Determine the (X, Y) coordinate at the center of the cell enclosing the given text.  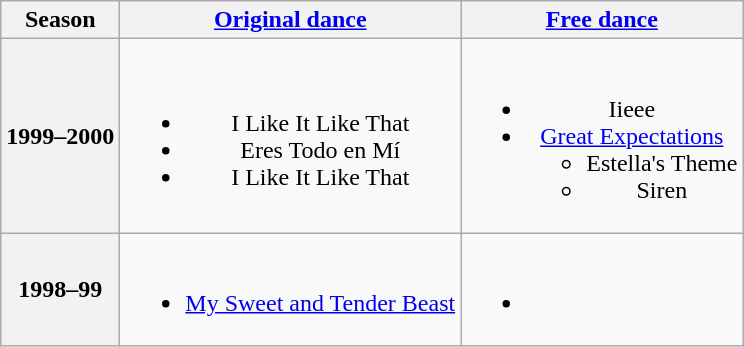
Original dance (290, 20)
Iieee Great ExpectationsEstella's Theme Siren (602, 136)
1999–2000 (60, 136)
My Sweet and Tender Beast (290, 290)
Season (60, 20)
1998–99 (60, 290)
Free dance (602, 20)
I Like It Like ThatEres Todo en MíI Like It Like That (290, 136)
